Return the [X, Y] coordinate for the center point of the cell that contains the specified text.  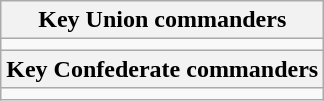
Key Confederate commanders [162, 69]
Key Union commanders [162, 20]
